Search for the cell housing the specified text and yield its [X, Y] center coordinate. 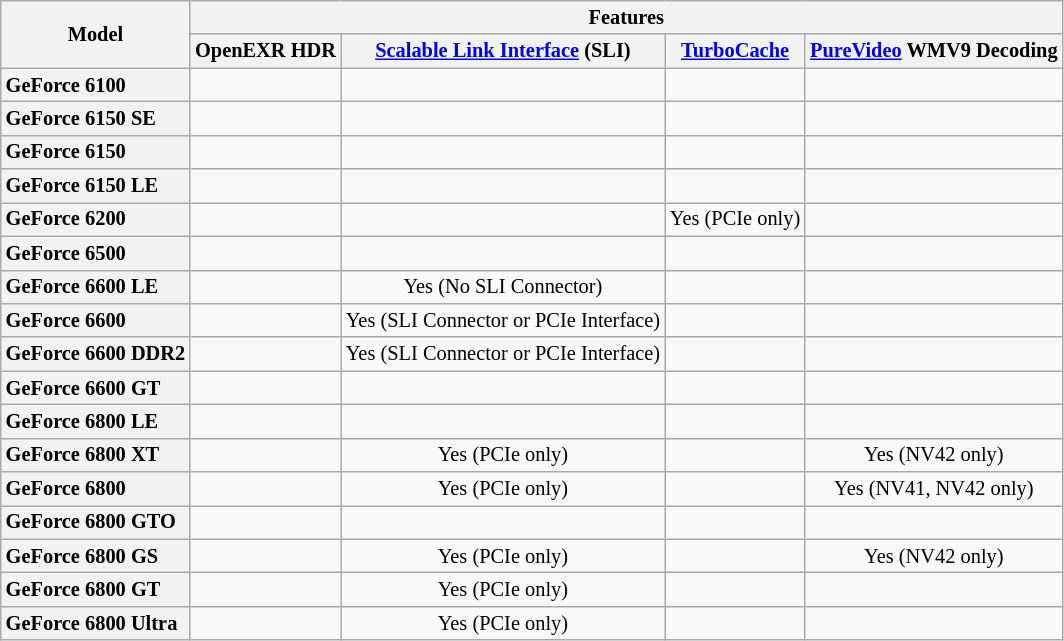
GeForce 6600 LE [96, 287]
GeForce 6800 Ultra [96, 623]
Features [626, 17]
Yes (NV41, NV42 only) [934, 489]
Model [96, 34]
TurboCache [735, 51]
GeForce 6500 [96, 253]
PureVideo WMV9 Decoding [934, 51]
GeForce 6600 [96, 320]
GeForce 6800 GT [96, 589]
GeForce 6150 SE [96, 118]
GeForce 6800 GTO [96, 522]
Scalable Link Interface (SLI) [503, 51]
GeForce 6100 [96, 85]
GeForce 6800 GS [96, 556]
GeForce 6150 [96, 152]
GeForce 6600 DDR2 [96, 354]
GeForce 6200 [96, 219]
GeForce 6150 LE [96, 186]
GeForce 6800 LE [96, 421]
GeForce 6600 GT [96, 388]
OpenEXR HDR [266, 51]
GeForce 6800 XT [96, 455]
GeForce 6800 [96, 489]
Yes (No SLI Connector) [503, 287]
